Return (X, Y) of the center of cell containing provided text 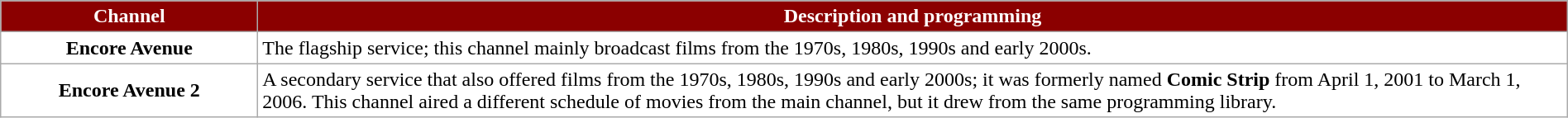
Encore Avenue 2 (129, 91)
Channel (129, 17)
Description and programming (913, 17)
Encore Avenue (129, 48)
The flagship service; this channel mainly broadcast films from the 1970s, 1980s, 1990s and early 2000s. (913, 48)
